Detect which cell encompasses the target text, then output its (x, y) center coordinate. 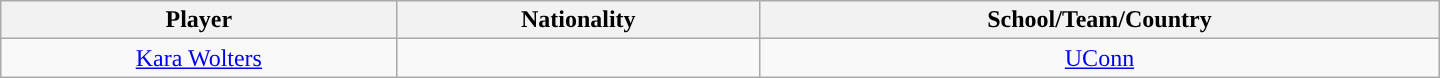
School/Team/Country (1100, 20)
UConn (1100, 58)
Kara Wolters (199, 58)
Player (199, 20)
Nationality (578, 20)
